Extract the (x, y) coordinate from the center of the cell holding the provided text.  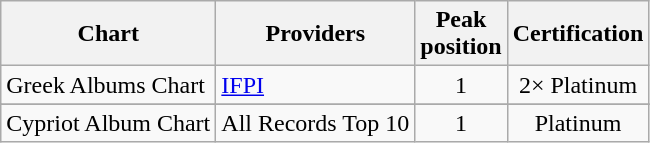
Providers (316, 34)
2× Platinum (578, 85)
All Records Top 10 (316, 123)
Chart (108, 34)
Certification (578, 34)
Platinum (578, 123)
Peakposition (461, 34)
IFPI (316, 85)
Cypriot Album Chart (108, 123)
Greek Albums Chart (108, 85)
